Pinpoint the cell where the given text exists, returning its (x, y) midpoint coordinate. 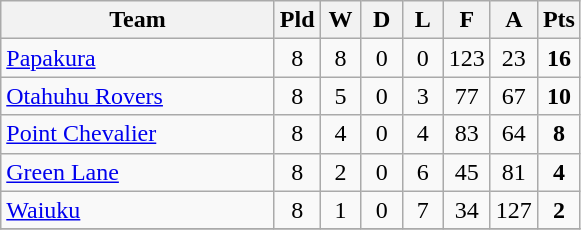
16 (558, 58)
64 (514, 134)
23 (514, 58)
Pld (297, 20)
W (340, 20)
45 (466, 172)
7 (422, 210)
A (514, 20)
Team (138, 20)
L (422, 20)
1 (340, 210)
Point Chevalier (138, 134)
77 (466, 96)
123 (466, 58)
5 (340, 96)
81 (514, 172)
10 (558, 96)
34 (466, 210)
6 (422, 172)
127 (514, 210)
Green Lane (138, 172)
Waiuku (138, 210)
Papakura (138, 58)
67 (514, 96)
D (382, 20)
Otahuhu Rovers (138, 96)
F (466, 20)
3 (422, 96)
Pts (558, 20)
83 (466, 134)
